Capture the cell that displays the provided text and extract its [x, y] central coordinate. 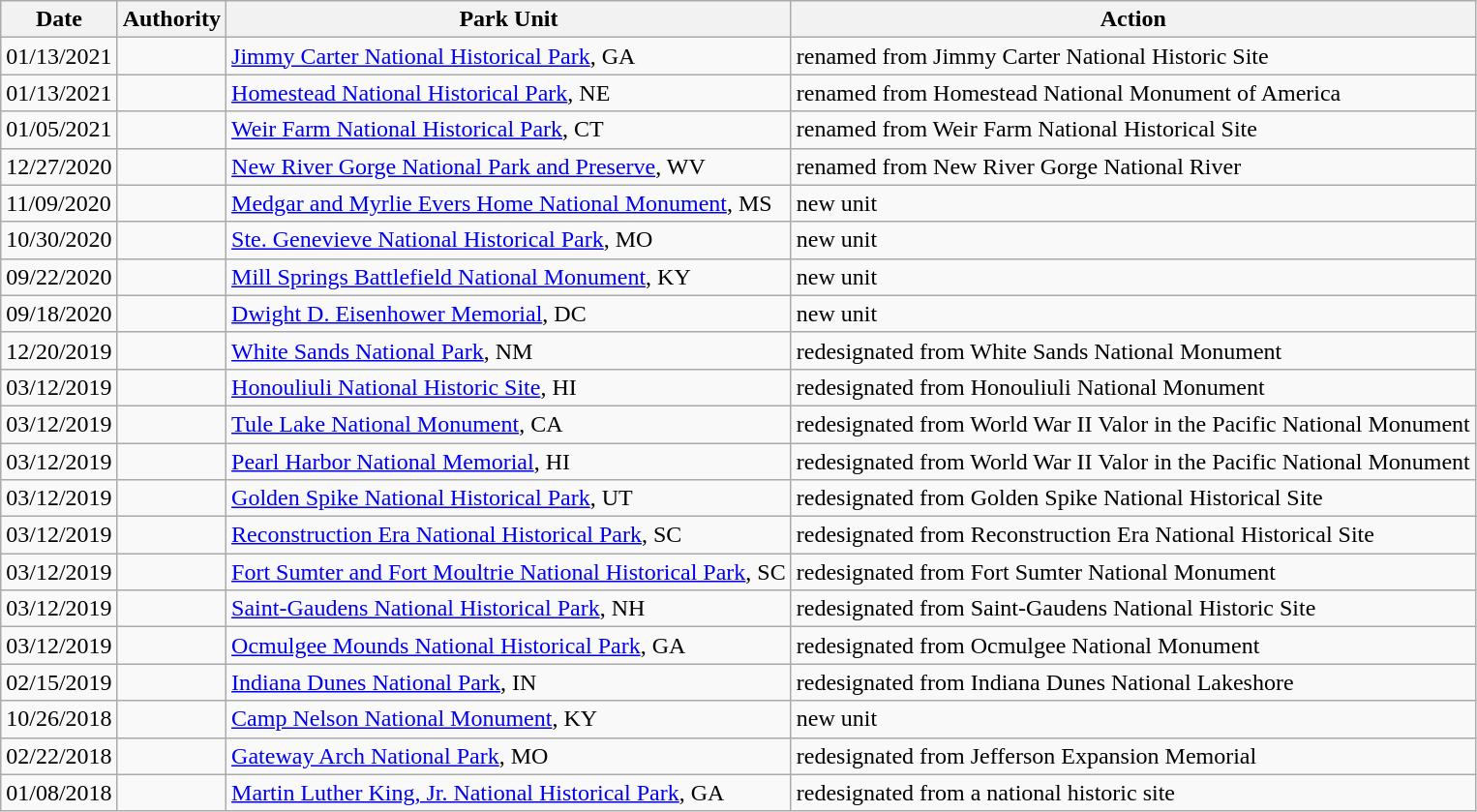
Golden Spike National Historical Park, UT [509, 498]
Indiana Dunes National Park, IN [509, 682]
02/15/2019 [59, 682]
Mill Springs Battlefield National Monument, KY [509, 277]
White Sands National Park, NM [509, 350]
renamed from New River Gorge National River [1132, 166]
Martin Luther King, Jr. National Historical Park, GA [509, 793]
Homestead National Historical Park, NE [509, 93]
12/27/2020 [59, 166]
redesignated from a national historic site [1132, 793]
redesignated from Reconstruction Era National Historical Site [1132, 535]
redesignated from Honouliuli National Monument [1132, 387]
01/05/2021 [59, 130]
Tule Lake National Monument, CA [509, 424]
Saint-Gaudens National Historical Park, NH [509, 609]
renamed from Homestead National Monument of America [1132, 93]
Ocmulgee Mounds National Historical Park, GA [509, 646]
Ste. Genevieve National Historical Park, MO [509, 240]
10/30/2020 [59, 240]
redesignated from White Sands National Monument [1132, 350]
11/09/2020 [59, 203]
Pearl Harbor National Memorial, HI [509, 462]
09/18/2020 [59, 314]
Reconstruction Era National Historical Park, SC [509, 535]
Park Unit [509, 19]
Date [59, 19]
Honouliuli National Historic Site, HI [509, 387]
Fort Sumter and Fort Moultrie National Historical Park, SC [509, 572]
Gateway Arch National Park, MO [509, 756]
Jimmy Carter National Historical Park, GA [509, 56]
Weir Farm National Historical Park, CT [509, 130]
redesignated from Jefferson Expansion Memorial [1132, 756]
01/08/2018 [59, 793]
redesignated from Indiana Dunes National Lakeshore [1132, 682]
Action [1132, 19]
12/20/2019 [59, 350]
10/26/2018 [59, 719]
redesignated from Golden Spike National Historical Site [1132, 498]
02/22/2018 [59, 756]
redesignated from Ocmulgee National Monument [1132, 646]
renamed from Weir Farm National Historical Site [1132, 130]
Dwight D. Eisenhower Memorial, DC [509, 314]
New River Gorge National Park and Preserve, WV [509, 166]
09/22/2020 [59, 277]
Authority [171, 19]
renamed from Jimmy Carter National Historic Site [1132, 56]
redesignated from Fort Sumter National Monument [1132, 572]
Medgar and Myrlie Evers Home National Monument, MS [509, 203]
redesignated from Saint-Gaudens National Historic Site [1132, 609]
Camp Nelson National Monument, KY [509, 719]
